Locate the cell with the specified text and output its (x, y) center coordinate. 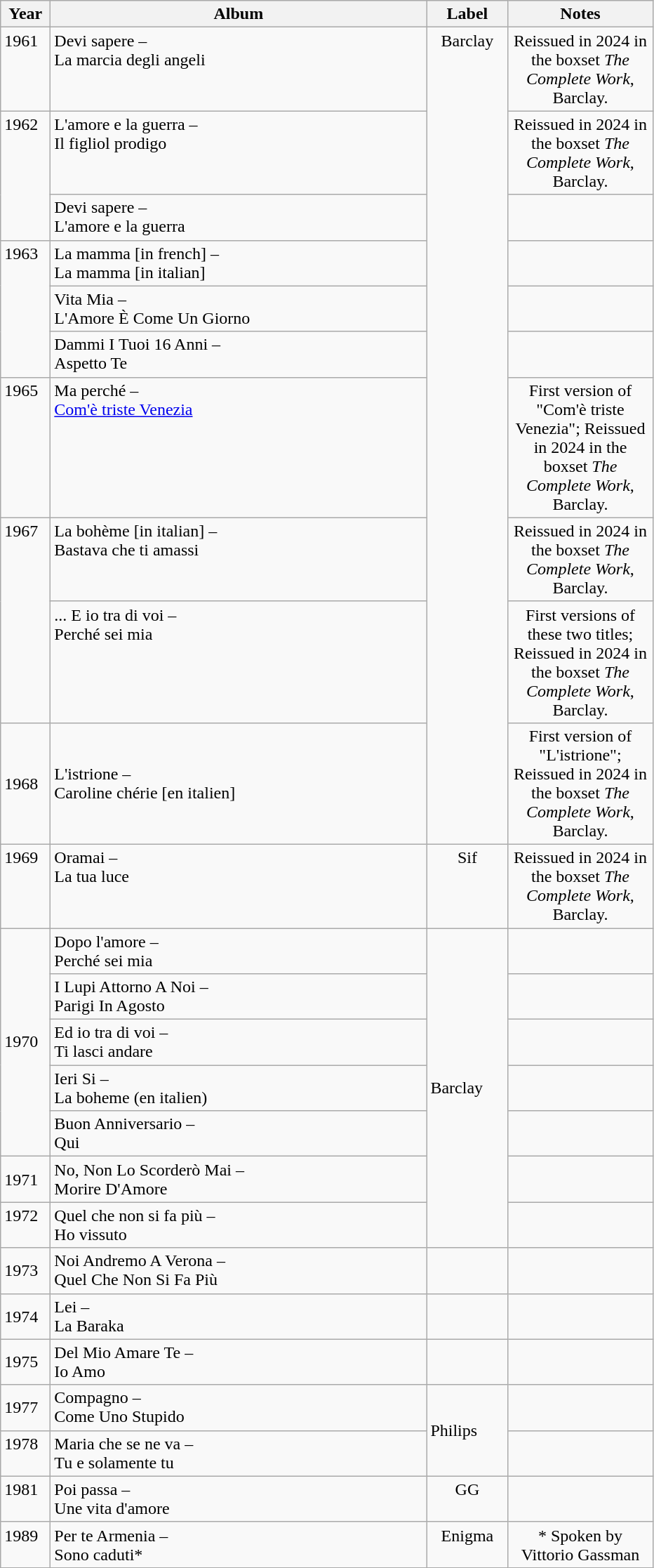
1971 (25, 1180)
1967 (25, 620)
* Spoken by Vittorio Gassman (580, 1545)
1989 (25, 1545)
First versions of these two titles; Reissued in 2024 in the boxset The Complete Work, Barclay. (580, 661)
1977 (25, 1407)
Maria che se ne va –Tu e solamente tu (239, 1454)
Quel che non si fa più –Ho vissuto (239, 1225)
1981 (25, 1498)
1963 (25, 309)
Noi Andremo A Verona –Quel Che Non Si Fa Più (239, 1271)
1969 (25, 886)
Sif (467, 886)
Dopo l'amore –Perché sei mia (239, 951)
1974 (25, 1316)
Label (467, 14)
Enigma (467, 1545)
1965 (25, 447)
Ma perché –Com'è triste Venezia (239, 447)
La mamma [in french] –La mamma [in italian] (239, 263)
L'amore e la guerra –Il figliol prodigo (239, 153)
... E io tra di voi –Perché sei mia (239, 661)
Lei –La Baraka (239, 1316)
GG (467, 1498)
Oramai –La tua luce (239, 886)
1975 (25, 1362)
1970 (25, 1042)
Devi sapere –La marcia degli angeli (239, 69)
1973 (25, 1271)
Vita Mia –L'Amore È Come Un Giorno (239, 309)
1972 (25, 1225)
I Lupi Attorno A Noi –Parigi In Agosto (239, 997)
Devi sapere –L'amore e la guerra (239, 218)
Dammi I Tuoi 16 Anni –Aspetto Te (239, 354)
Philips (467, 1430)
Year (25, 14)
La bohème [in italian] –Bastava che ti amassi (239, 559)
Poi passa –Une vita d'amore (239, 1498)
Album (239, 14)
1978 (25, 1454)
Ieri Si –La boheme (en italien) (239, 1088)
Del Mio Amare Te –Io Amo (239, 1362)
Ed io tra di voi –Ti lasci andare (239, 1042)
Buon Anniversario –Qui (239, 1133)
Compagno –Come Uno Stupido (239, 1407)
1968 (25, 784)
L'istrione –Caroline chérie [en italien] (239, 784)
First version of "Com'è triste Venezia"; Reissued in 2024 in the boxset The Complete Work, Barclay. (580, 447)
First version of "L'istrione"; Reissued in 2024 in the boxset The Complete Work, Barclay. (580, 784)
Notes (580, 14)
No, Non Lo Scorderò Mai –Morire D'Amore (239, 1180)
1962 (25, 176)
1961 (25, 69)
Per te Armenia –Sono caduti* (239, 1545)
